Output the [x, y] coordinate of the center of the cell containing the given text.  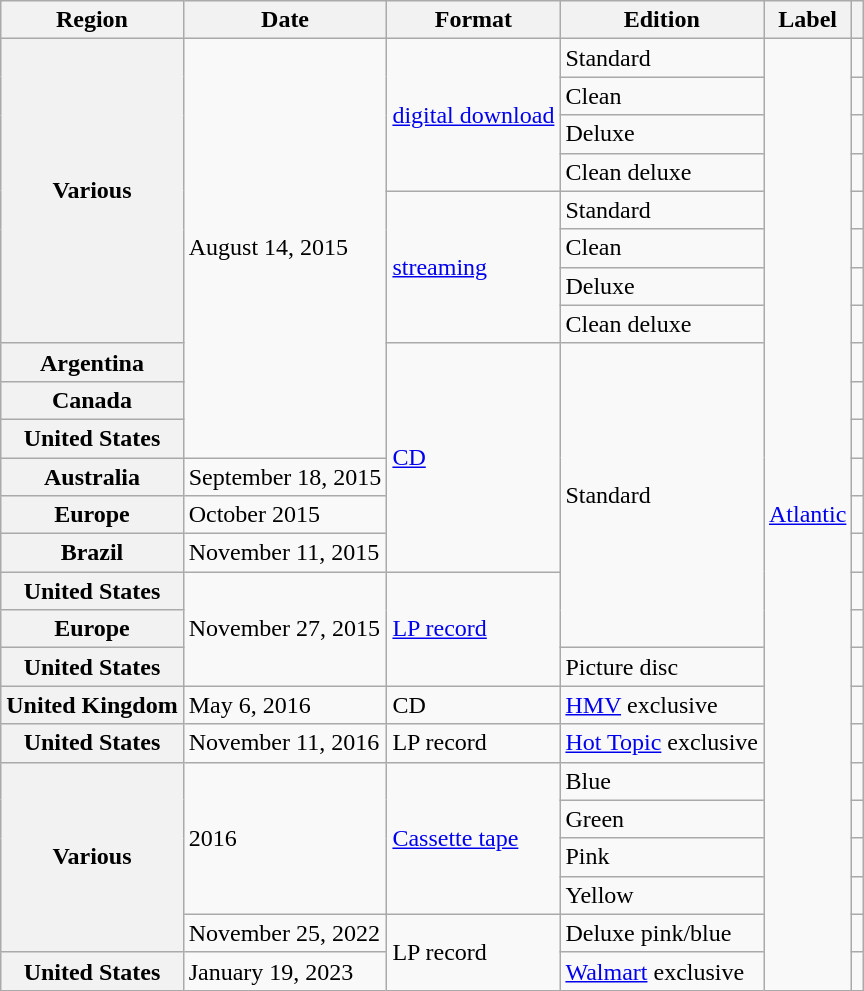
Atlantic [808, 515]
Blue [662, 781]
November 25, 2022 [285, 933]
Canada [92, 400]
Walmart exclusive [662, 971]
Region [92, 20]
Label [808, 20]
Yellow [662, 895]
November 11, 2015 [285, 553]
Edition [662, 20]
November 11, 2016 [285, 743]
HMV exclusive [662, 705]
September 18, 2015 [285, 477]
Hot Topic exclusive [662, 743]
May 6, 2016 [285, 705]
October 2015 [285, 515]
Cassette tape [474, 838]
United Kingdom [92, 705]
Picture disc [662, 667]
Pink [662, 857]
Australia [92, 477]
November 27, 2015 [285, 629]
Green [662, 819]
Argentina [92, 362]
Brazil [92, 553]
Format [474, 20]
digital download [474, 115]
streaming [474, 267]
August 14, 2015 [285, 248]
2016 [285, 838]
January 19, 2023 [285, 971]
Deluxe pink/blue [662, 933]
Date [285, 20]
